Return (x, y) of the center of cell containing provided text 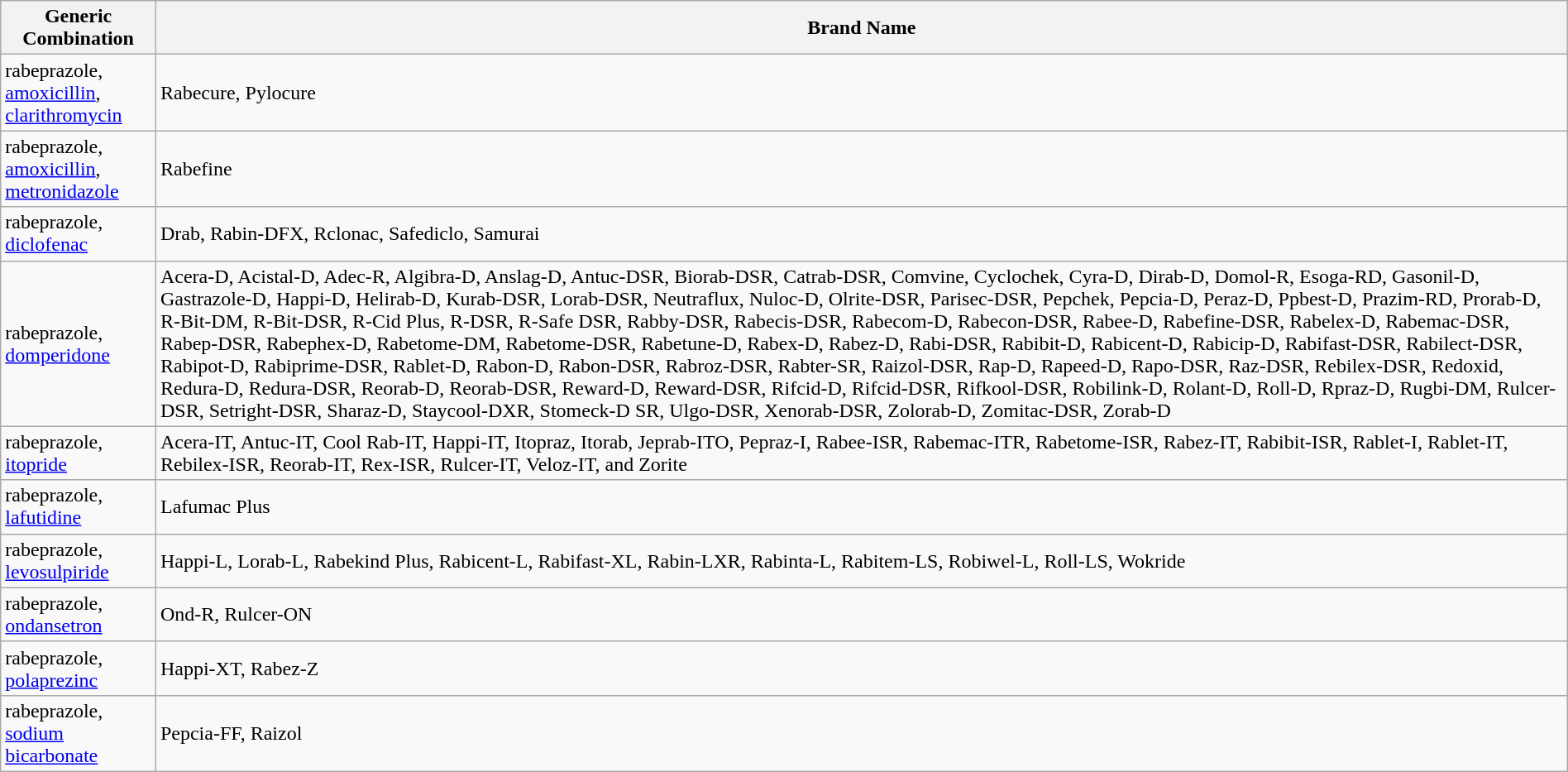
Drab, Rabin-DFX, Rclonac, Safediclo, Samurai (862, 233)
Ond-R, Rulcer-ON (862, 614)
rabeprazole, amoxicillin, metronidazole (79, 169)
Pepcia-FF, Raizol (862, 733)
Rabefine (862, 169)
rabeprazole, polaprezinc (79, 669)
rabeprazole, amoxicillin, clarithromycin (79, 93)
rabeprazole, lafutidine (79, 506)
Lafumac Plus (862, 506)
Rabecure, Pylocure (862, 93)
rabeprazole, itopride (79, 453)
rabeprazole, ondansetron (79, 614)
rabeprazole, levosulpiride (79, 561)
Brand Name (862, 28)
rabeprazole, domperidone (79, 343)
rabeprazole, diclofenac (79, 233)
Happi-XT, Rabez-Z (862, 669)
Happi-L, Lorab-L, Rabekind Plus, Rabicent-L, Rabifast-XL, Rabin-LXR, Rabinta-L, Rabitem-LS, Robiwel-L, Roll-LS, Wokride (862, 561)
rabeprazole, sodium bicarbonate (79, 733)
Generic Combination (79, 28)
